From the cell containing the given text, extract its center point as [x, y] coordinate. 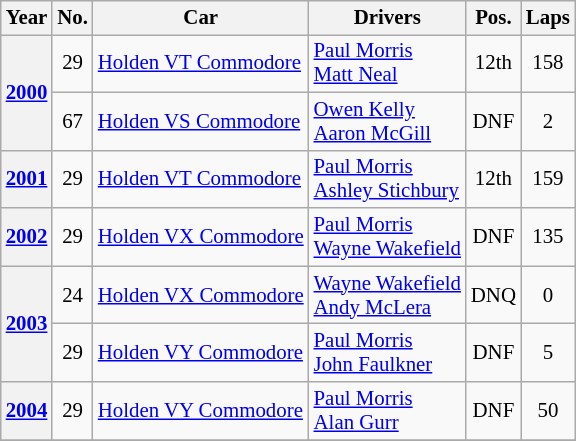
Owen Kelly Aaron McGill [388, 121]
Paul Morris Ashley Stichbury [388, 179]
135 [548, 237]
DNQ [494, 295]
159 [548, 179]
5 [548, 353]
Laps [548, 18]
2001 [27, 179]
Car [201, 18]
50 [548, 411]
Paul Morris Wayne Wakefield [388, 237]
2000 [27, 92]
Paul Morris John Faulkner [388, 353]
Pos. [494, 18]
24 [72, 295]
Wayne Wakefield Andy McLera [388, 295]
2004 [27, 411]
Holden VS Commodore [201, 121]
2003 [27, 324]
Drivers [388, 18]
Paul Morris Alan Gurr [388, 411]
Year [27, 18]
67 [72, 121]
158 [548, 63]
No. [72, 18]
2 [548, 121]
0 [548, 295]
Paul Morris Matt Neal [388, 63]
2002 [27, 237]
